Extract the [x, y] coordinate from the center of the cell holding the provided text.  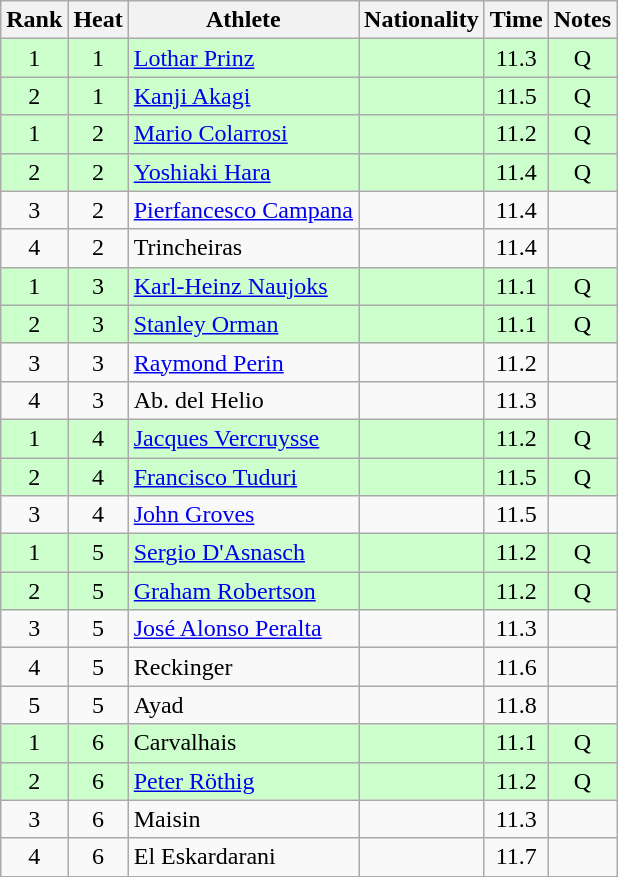
Francisco Tuduri [243, 477]
Karl-Heinz Naujoks [243, 286]
Stanley Orman [243, 324]
Graham Robertson [243, 591]
Notes [582, 20]
Lothar Prinz [243, 58]
John Groves [243, 515]
Yoshiaki Hara [243, 172]
Nationality [422, 20]
Peter Röthig [243, 781]
Ayad [243, 705]
Heat [98, 20]
El Eskardarani [243, 857]
11.6 [516, 667]
Raymond Perin [243, 362]
11.7 [516, 857]
11.8 [516, 705]
Kanji Akagi [243, 96]
Sergio D'Asnasch [243, 553]
Rank [34, 20]
Ab. del Helio [243, 400]
José Alonso Peralta [243, 629]
Time [516, 20]
Carvalhais [243, 743]
Athlete [243, 20]
Maisin [243, 819]
Mario Colarrosi [243, 134]
Pierfancesco Campana [243, 210]
Jacques Vercruysse [243, 438]
Trincheiras [243, 248]
Reckinger [243, 667]
